Scan for the cell matching the given text and deliver its (X, Y) coordinate at center. 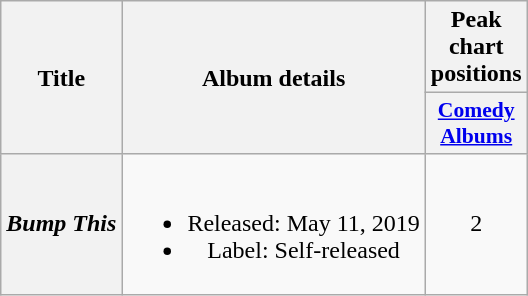
Comedy Albums (476, 124)
Title (62, 78)
Album details (274, 78)
Peak chart positions (476, 47)
Bump This (62, 224)
Released: May 11, 2019Label: Self-released (274, 224)
2 (476, 224)
